Capture the cell that displays the provided text and extract its [X, Y] central coordinate. 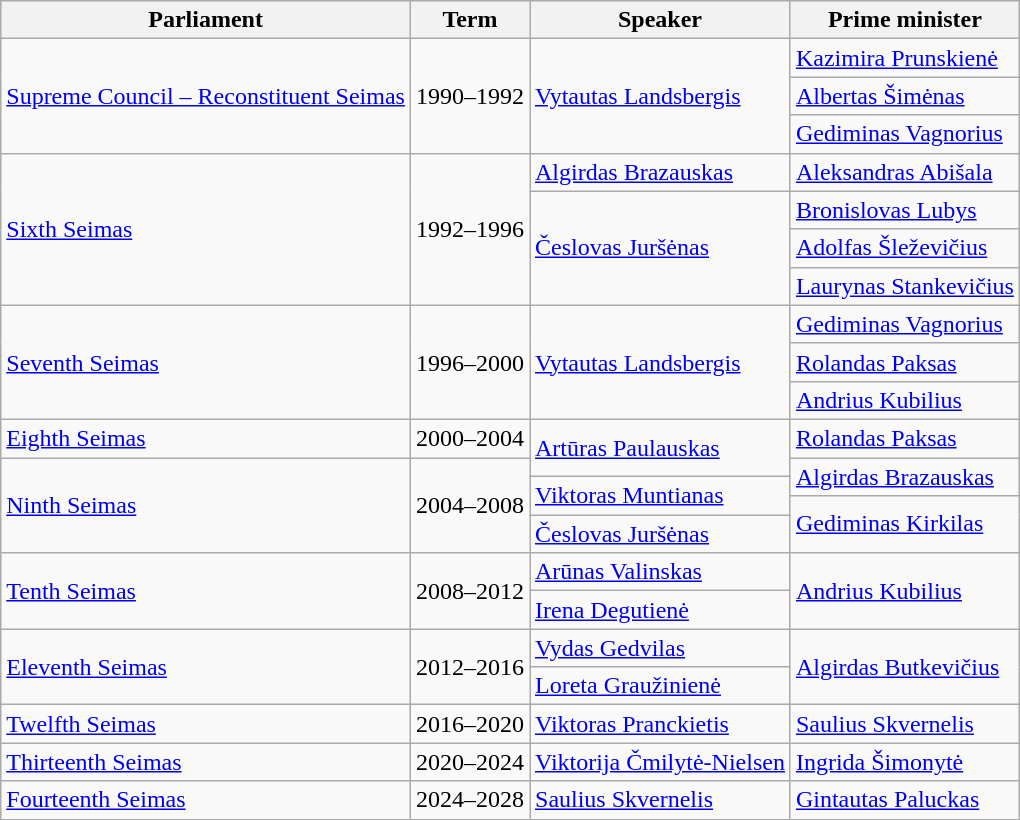
Prime minister [904, 20]
Adolfas Šleževičius [904, 248]
2008–2012 [470, 591]
Eighth Seimas [206, 438]
2020–2024 [470, 762]
Speaker [660, 20]
Loreta Graužinienė [660, 686]
Seventh Seimas [206, 362]
Bronislovas Lubys [904, 210]
Albertas Šimėnas [904, 96]
2004–2008 [470, 506]
Parliament [206, 20]
Ninth Seimas [206, 506]
2024–2028 [470, 800]
1996–2000 [470, 362]
Twelfth Seimas [206, 724]
Vydas Gedvilas [660, 648]
Tenth Seimas [206, 591]
2012–2016 [470, 667]
Kazimira Prunskienė [904, 58]
Gintautas Paluckas [904, 800]
2016–2020 [470, 724]
Algirdas Butkevičius [904, 667]
2000–2004 [470, 438]
Aleksandras Abišala [904, 172]
Eleventh Seimas [206, 667]
Laurynas Stankevičius [904, 286]
Fourteenth Seimas [206, 800]
Arūnas Valinskas [660, 572]
Artūras Paulauskas [660, 448]
Ingrida Šimonytė [904, 762]
Term [470, 20]
Irena Degutienė [660, 610]
Viktoras Pranckietis [660, 724]
Thirteenth Seimas [206, 762]
1990–1992 [470, 96]
Viktoras Muntianas [660, 496]
Supreme Council – Reconstituent Seimas [206, 96]
Gediminas Kirkilas [904, 524]
Viktorija Čmilytė-Nielsen [660, 762]
1992–1996 [470, 229]
Sixth Seimas [206, 229]
